Scan for the cell matching the given text and deliver its (X, Y) coordinate at center. 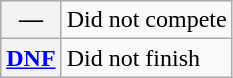
Did not compete (146, 20)
— (31, 20)
Did not finish (146, 58)
DNF (31, 58)
